Pinpoint the cell where the given text exists, returning its (X, Y) midpoint coordinate. 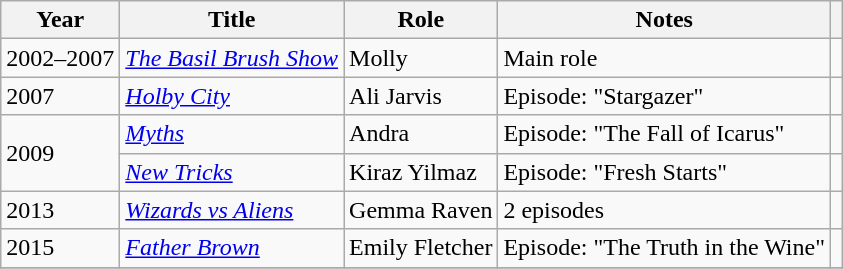
Episode: "Stargazer" (664, 96)
2002–2007 (60, 58)
2009 (60, 153)
Title (232, 20)
Emily Fletcher (421, 248)
Wizards vs Aliens (232, 210)
Role (421, 20)
Molly (421, 58)
Myths (232, 134)
Main role (664, 58)
New Tricks (232, 172)
Holby City (232, 96)
2007 (60, 96)
Episode: "Fresh Starts" (664, 172)
Episode: "The Fall of Icarus" (664, 134)
Kiraz Yilmaz (421, 172)
Andra (421, 134)
Ali Jarvis (421, 96)
Episode: "The Truth in the Wine" (664, 248)
2015 (60, 248)
2013 (60, 210)
Gemma Raven (421, 210)
The Basil Brush Show (232, 58)
2 episodes (664, 210)
Notes (664, 20)
Father Brown (232, 248)
Year (60, 20)
